Capture the cell that displays the provided text and extract its [X, Y] central coordinate. 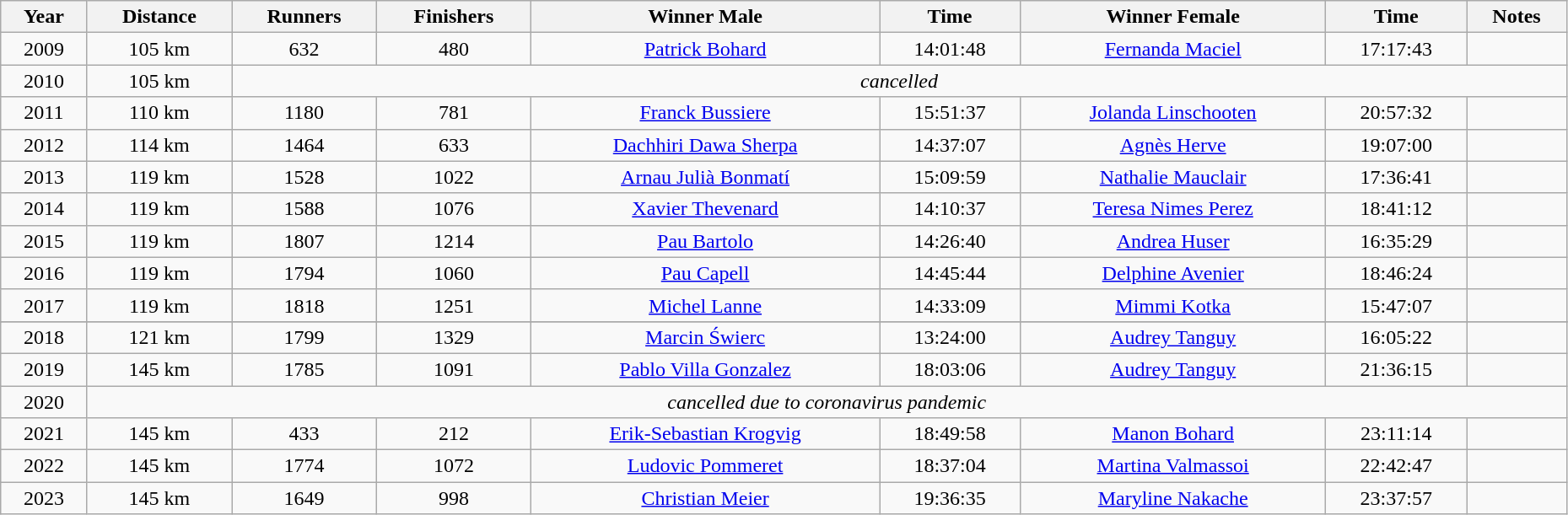
17:36:41 [1397, 177]
1251 [454, 305]
2022 [44, 466]
18:41:12 [1397, 209]
Dachhiri Dawa Sherpa [705, 145]
1818 [304, 305]
1785 [304, 369]
2017 [44, 305]
19:36:35 [950, 498]
1214 [454, 241]
Runners [304, 17]
2011 [44, 113]
114 km [159, 145]
Year [44, 17]
1649 [304, 498]
Pau Capell [705, 273]
2016 [44, 273]
781 [454, 113]
Erik-Sebastian Krogvig [705, 434]
Maryline Nakache [1173, 498]
20:57:32 [1397, 113]
1799 [304, 337]
2019 [44, 369]
Jolanda Linschooten [1173, 113]
14:10:37 [950, 209]
15:47:07 [1397, 305]
2010 [44, 81]
2014 [44, 209]
14:45:44 [950, 273]
Delphine Avenier [1173, 273]
Ludovic Pommeret [705, 466]
433 [304, 434]
2021 [44, 434]
1091 [454, 369]
Michel Lanne [705, 305]
Teresa Nimes Perez [1173, 209]
Christian Meier [705, 498]
480 [454, 49]
19:07:00 [1397, 145]
18:46:24 [1397, 273]
1588 [304, 209]
633 [454, 145]
2009 [44, 49]
1180 [304, 113]
2018 [44, 337]
Martina Valmassoi [1173, 466]
Andrea Huser [1173, 241]
Marcin Świerc [705, 337]
Fernanda Maciel [1173, 49]
2023 [44, 498]
1072 [454, 466]
2012 [44, 145]
Patrick Bohard [705, 49]
18:37:04 [950, 466]
2020 [44, 402]
16:05:22 [1397, 337]
cancelled [899, 81]
cancelled due to coronavirus pandemic [827, 402]
Finishers [454, 17]
1464 [304, 145]
Nathalie Mauclair [1173, 177]
Pablo Villa Gonzalez [705, 369]
15:51:37 [950, 113]
Franck Bussiere [705, 113]
Pau Bartolo [705, 241]
Agnès Herve [1173, 145]
1022 [454, 177]
2015 [44, 241]
632 [304, 49]
1076 [454, 209]
21:36:15 [1397, 369]
14:01:48 [950, 49]
18:49:58 [950, 434]
998 [454, 498]
212 [454, 434]
Notes [1517, 17]
1794 [304, 273]
14:33:09 [950, 305]
13:24:00 [950, 337]
Arnau Julià Bonmatí [705, 177]
23:37:57 [1397, 498]
1807 [304, 241]
14:26:40 [950, 241]
22:42:47 [1397, 466]
110 km [159, 113]
Distance [159, 17]
Winner Male [705, 17]
14:37:07 [950, 145]
15:09:59 [950, 177]
17:17:43 [1397, 49]
1774 [304, 466]
121 km [159, 337]
16:35:29 [1397, 241]
23:11:14 [1397, 434]
Mimmi Kotka [1173, 305]
2013 [44, 177]
1528 [304, 177]
Manon Bohard [1173, 434]
1060 [454, 273]
Winner Female [1173, 17]
Xavier Thevenard [705, 209]
18:03:06 [950, 369]
1329 [454, 337]
